Search for the cell housing the specified text and yield its [X, Y] center coordinate. 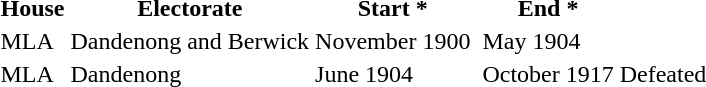
May 1904 [548, 41]
Dandenong and Berwick [190, 41]
November 1900 [393, 41]
